Locate the cell with the specified text and output its [X, Y] center coordinate. 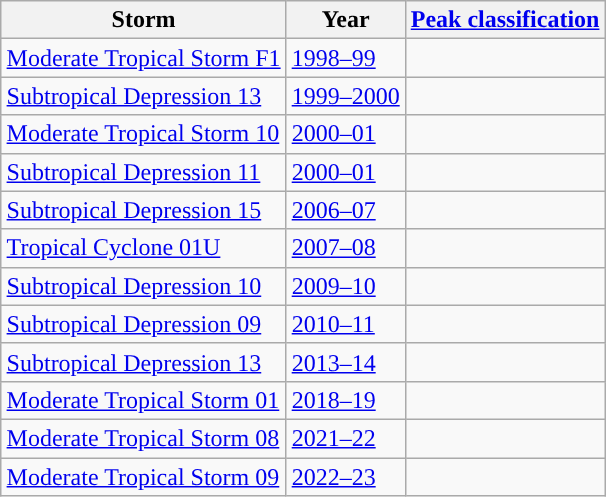
Subtropical Depression 09 [144, 324]
Moderate Tropical Storm 08 [144, 438]
2007–08 [346, 248]
2006–07 [346, 210]
Moderate Tropical Storm 10 [144, 134]
Tropical Cyclone 01U [144, 248]
2013–14 [346, 362]
2009–10 [346, 286]
Peak classification [505, 20]
2022–23 [346, 477]
Moderate Tropical Storm F1 [144, 58]
Storm [144, 20]
Moderate Tropical Storm 01 [144, 400]
1998–99 [346, 58]
Moderate Tropical Storm 09 [144, 477]
2018–19 [346, 400]
Subtropical Depression 10 [144, 286]
Subtropical Depression 11 [144, 172]
Subtropical Depression 15 [144, 210]
Year [346, 20]
2021–22 [346, 438]
2010–11 [346, 324]
1999–2000 [346, 96]
